Output the [x, y] coordinate of the center of the cell containing the given text.  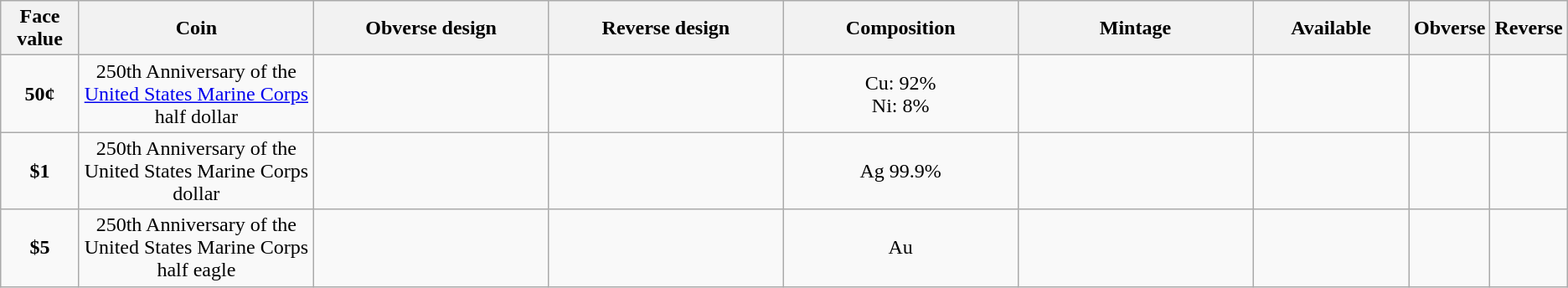
Au [900, 248]
Available [1332, 28]
Composition [900, 28]
250th Anniversary of the United States Marine Corps dollar [196, 171]
$5 [40, 248]
250th Anniversary of the United States Marine Corps half eagle [196, 248]
Reverse design [666, 28]
Obverse [1450, 28]
250th Anniversary of the United States Marine Corps half dollar [196, 94]
Coin [196, 28]
Obverse design [431, 28]
Face value [40, 28]
Ag 99.9% [900, 171]
Cu: 92%Ni: 8% [900, 94]
Reverse [1529, 28]
$1 [40, 171]
Mintage [1135, 28]
50¢ [40, 94]
